Locate the cell with the specified text and output its [X, Y] center coordinate. 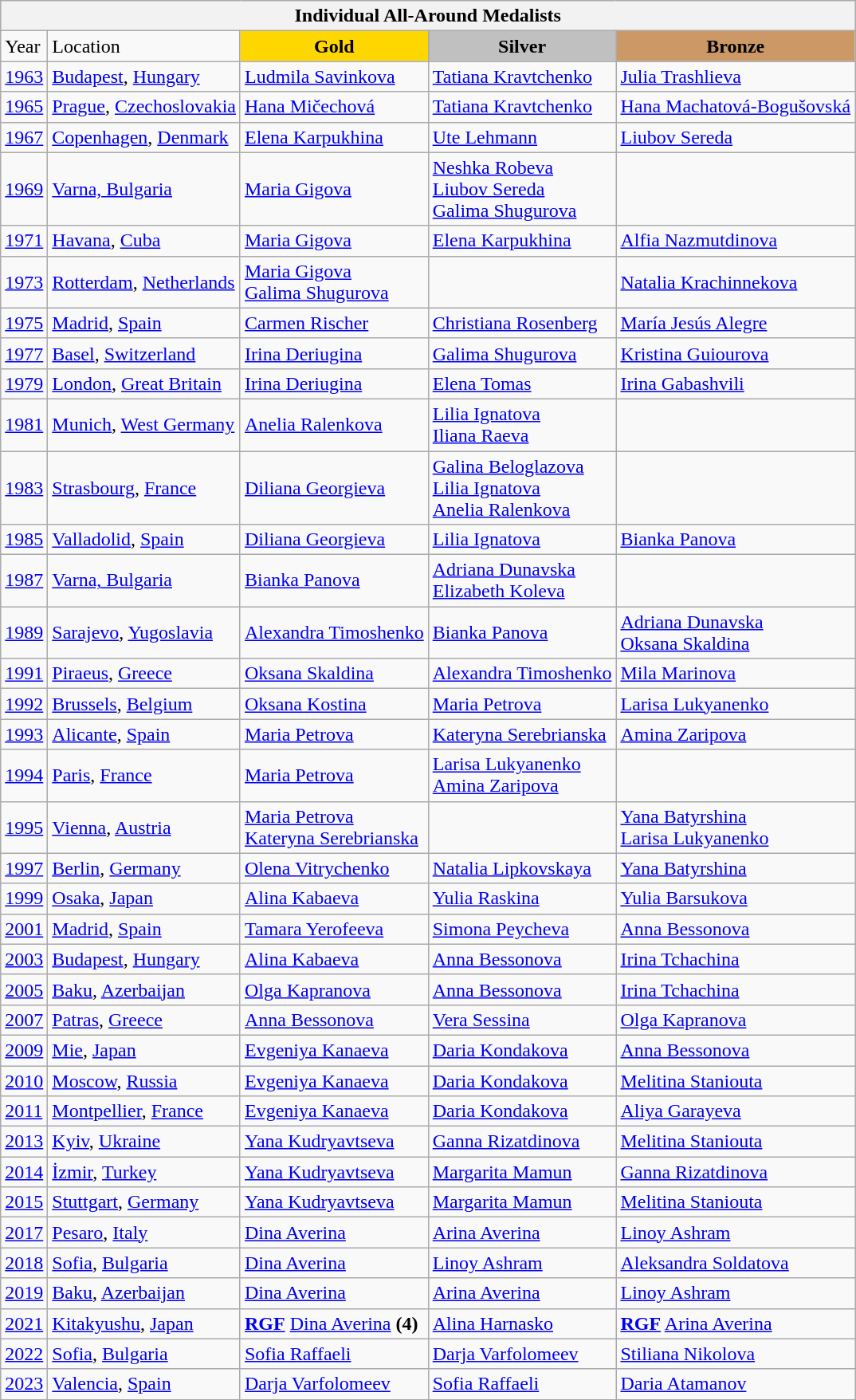
Prague, Czechoslovakia [144, 107]
Pesaro, Italy [144, 1233]
Valladolid, Spain [144, 540]
2003 [24, 959]
Yana Batyrshina Larisa Lukyanenko [736, 828]
1973 [24, 282]
İzmir, Turkey [144, 1172]
1977 [24, 353]
Havana, Cuba [144, 241]
2022 [24, 1354]
1963 [24, 77]
Stiliana Nikolova [736, 1354]
Osaka, Japan [144, 899]
Adriana Dunavska Oksana Skaldina [736, 633]
2010 [24, 1080]
Liubov Sereda [736, 137]
1992 [24, 704]
2019 [24, 1293]
1995 [24, 828]
Brussels, Belgium [144, 704]
Ute Lehmann [522, 137]
Aliya Garayeva [736, 1111]
Rotterdam, Netherlands [144, 282]
1985 [24, 540]
Mie, Japan [144, 1050]
Christiana Rosenberg [522, 323]
1994 [24, 775]
Vienna, Austria [144, 828]
Bronze [736, 46]
Lilia Ignatova [522, 540]
Patras, Greece [144, 1020]
Galima Shugurova [522, 353]
Gold [334, 46]
Ludmila Savinkova [334, 77]
1965 [24, 107]
1997 [24, 868]
Location [144, 46]
Individual All-Around Medalists [428, 16]
Alicante, Spain [144, 734]
Maria Petrova Kateryna Serebrianska [334, 828]
Yana Batyrshina [736, 868]
Stuttgart, Germany [144, 1202]
Daria Atamanov [736, 1384]
Piraeus, Greece [144, 674]
Kyiv, Ukraine [144, 1142]
Basel, Switzerland [144, 353]
1967 [24, 137]
2014 [24, 1172]
1981 [24, 424]
2007 [24, 1020]
Lilia Ignatova Iliana Raeva [522, 424]
Irina Gabashvili [736, 383]
Mila Marinova [736, 674]
María Jesús Alegre [736, 323]
2013 [24, 1142]
Copenhagen, Denmark [144, 137]
Olena Vitrychenko [334, 868]
Larisa Lukyanenko [736, 704]
2011 [24, 1111]
2015 [24, 1202]
Kitakyushu, Japan [144, 1323]
Oksana Skaldina [334, 674]
Adriana Dunavska Elizabeth Koleva [522, 580]
Valencia, Spain [144, 1384]
RGF Dina Averina (4) [334, 1323]
Berlin, Germany [144, 868]
Carmen Rischer [334, 323]
Alina Harnasko [522, 1323]
2021 [24, 1323]
2001 [24, 929]
1991 [24, 674]
Munich, West Germany [144, 424]
1999 [24, 899]
2023 [24, 1384]
Silver [522, 46]
1987 [24, 580]
Yulia Raskina [522, 899]
Paris, France [144, 775]
Maria Gigova Galima Shugurova [334, 282]
Galina Beloglazova Lilia Ignatova Anelia Ralenkova [522, 488]
Aleksandra Soldatova [736, 1263]
2005 [24, 989]
1979 [24, 383]
Vera Sessina [522, 1020]
Sarajevo, Yugoslavia [144, 633]
Larisa Lukyanenko Amina Zaripova [522, 775]
Natalia Lipkovskaya [522, 868]
RGF Arina Averina [736, 1323]
Montpellier, France [144, 1111]
1971 [24, 241]
Tamara Yerofeeva [334, 929]
Year [24, 46]
1989 [24, 633]
1969 [24, 189]
Oksana Kostina [334, 704]
Yulia Barsukova [736, 899]
2009 [24, 1050]
Alfia Nazmutdinova [736, 241]
1993 [24, 734]
1983 [24, 488]
Amina Zaripova [736, 734]
Neshka Robeva Liubov Sereda Galima Shugurova [522, 189]
Hana Machatová-Bogušovská [736, 107]
Strasbourg, France [144, 488]
Kristina Guiourova [736, 353]
2018 [24, 1263]
London, Great Britain [144, 383]
Anelia Ralenkova [334, 424]
2017 [24, 1233]
Hana Mičechová [334, 107]
Simona Peycheva [522, 929]
Elena Tomas [522, 383]
Kateryna Serebrianska [522, 734]
Julia Trashlieva [736, 77]
Moscow, Russia [144, 1080]
1975 [24, 323]
Natalia Krachinnekova [736, 282]
